Pinpoint the cell where the given text exists, returning its (X, Y) midpoint coordinate. 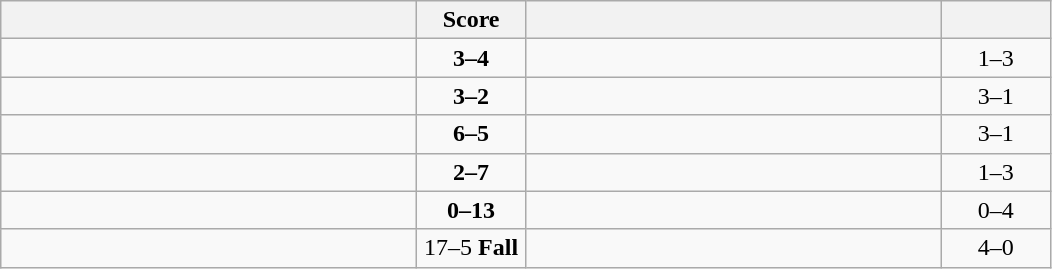
2–7 (472, 172)
3–4 (472, 58)
0–4 (996, 210)
3–2 (472, 96)
0–13 (472, 210)
Score (472, 20)
6–5 (472, 134)
4–0 (996, 248)
17–5 Fall (472, 248)
